Scan for the cell matching the given text and deliver its [x, y] coordinate at center. 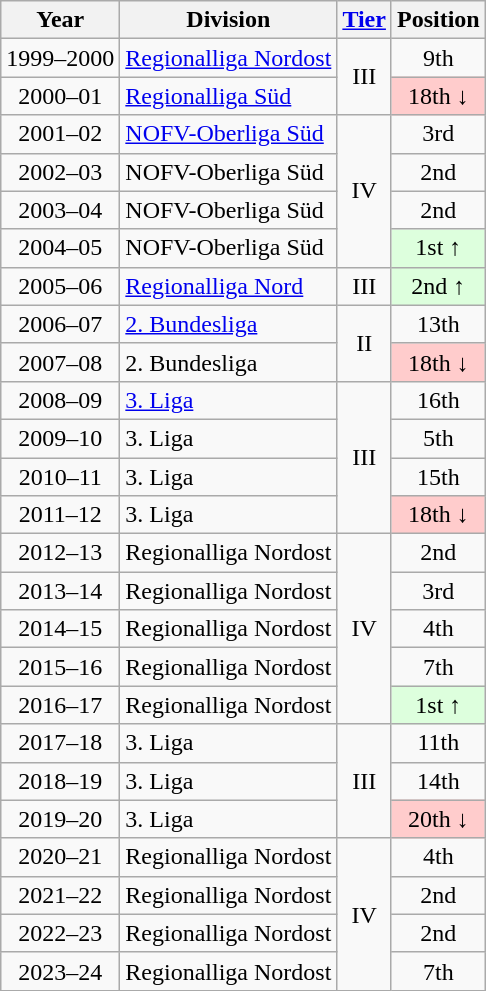
11th [438, 743]
13th [438, 324]
2016–17 [60, 705]
2018–19 [60, 781]
14th [438, 781]
2020–21 [60, 857]
2003–04 [60, 210]
II [364, 343]
Regionalliga Süd [228, 96]
Division [228, 20]
2023–24 [60, 971]
2011–12 [60, 515]
2000–01 [60, 96]
2009–10 [60, 438]
16th [438, 400]
2008–09 [60, 400]
5th [438, 438]
1999–2000 [60, 58]
Regionalliga Nord [228, 286]
2015–16 [60, 667]
20th ↓ [438, 819]
2005–06 [60, 286]
2012–13 [60, 553]
2017–18 [60, 743]
2007–08 [60, 362]
2013–14 [60, 591]
2002–03 [60, 172]
15th [438, 477]
Position [438, 20]
2010–11 [60, 477]
2014–15 [60, 629]
2001–02 [60, 134]
2nd ↑ [438, 286]
2004–05 [60, 248]
2006–07 [60, 324]
9th [438, 58]
Year [60, 20]
Tier [364, 20]
2021–22 [60, 895]
2019–20 [60, 819]
2022–23 [60, 933]
